Capture the cell that displays the provided text and extract its (X, Y) central coordinate. 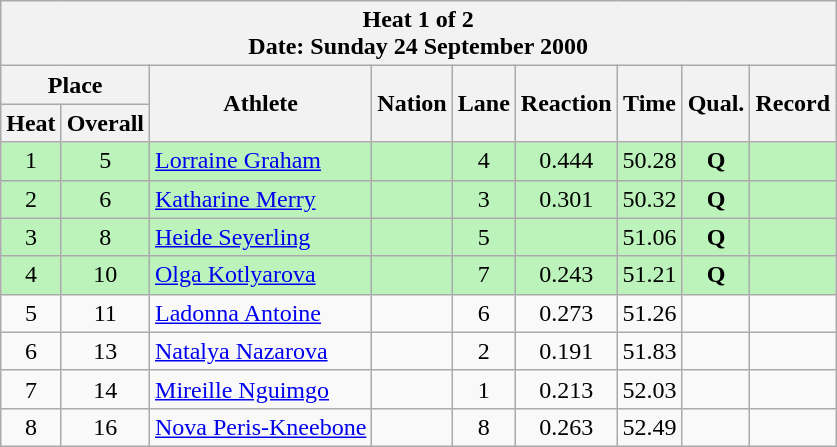
Nova Peris-Kneebone (261, 427)
0.273 (566, 313)
Heat 1 of 2 Date: Sunday 24 September 2000 (418, 34)
51.06 (650, 237)
Lane (484, 104)
Athlete (261, 104)
Heide Seyerling (261, 237)
14 (105, 389)
Record (793, 104)
Katharine Merry (261, 199)
0.243 (566, 275)
Place (76, 85)
0.191 (566, 351)
51.26 (650, 313)
Lorraine Graham (261, 161)
52.03 (650, 389)
Overall (105, 123)
0.213 (566, 389)
16 (105, 427)
0.301 (566, 199)
11 (105, 313)
Heat (31, 123)
10 (105, 275)
13 (105, 351)
0.444 (566, 161)
0.263 (566, 427)
50.32 (650, 199)
52.49 (650, 427)
Natalya Nazarova (261, 351)
Qual. (716, 104)
51.83 (650, 351)
Reaction (566, 104)
51.21 (650, 275)
Ladonna Antoine (261, 313)
Nation (412, 104)
Time (650, 104)
50.28 (650, 161)
Mireille Nguimgo (261, 389)
Olga Kotlyarova (261, 275)
